Return the (X, Y) coordinate for the center point of the cell that contains the specified text.  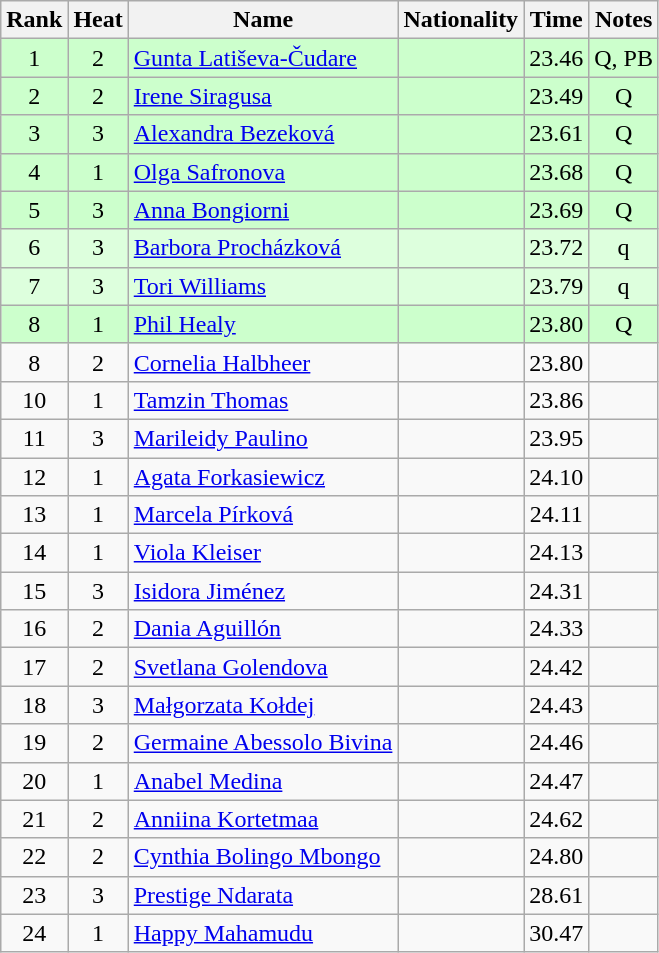
Nationality (461, 20)
28.61 (556, 895)
Irene Siragusa (263, 96)
24 (34, 933)
24.42 (556, 667)
23.95 (556, 438)
24.10 (556, 477)
Marileidy Paulino (263, 438)
Anniina Kortetmaa (263, 819)
Cynthia Bolingo Mbongo (263, 857)
23.69 (556, 210)
24.13 (556, 553)
13 (34, 515)
Marcela Pírková (263, 515)
Isidora Jiménez (263, 591)
14 (34, 553)
Anabel Medina (263, 781)
Svetlana Golendova (263, 667)
Agata Forkasiewicz (263, 477)
24.43 (556, 705)
4 (34, 172)
Dania Aguillón (263, 629)
5 (34, 210)
Phil Healy (263, 324)
Małgorzata Kołdej (263, 705)
23.72 (556, 248)
23.86 (556, 400)
24.47 (556, 781)
Alexandra Bezeková (263, 134)
30.47 (556, 933)
23.49 (556, 96)
22 (34, 857)
17 (34, 667)
Heat (98, 20)
Tori Williams (263, 286)
Olga Safronova (263, 172)
Happy Mahamudu (263, 933)
23.68 (556, 172)
Rank (34, 20)
23.46 (556, 58)
24.80 (556, 857)
Tamzin Thomas (263, 400)
7 (34, 286)
10 (34, 400)
24.11 (556, 515)
19 (34, 743)
23 (34, 895)
Time (556, 20)
Germaine Abessolo Bivina (263, 743)
20 (34, 781)
Cornelia Halbheer (263, 362)
24.62 (556, 819)
Anna Bongiorni (263, 210)
Prestige Ndarata (263, 895)
23.61 (556, 134)
Notes (624, 20)
24.46 (556, 743)
12 (34, 477)
Gunta Latiševa-Čudare (263, 58)
11 (34, 438)
Name (263, 20)
15 (34, 591)
Barbora Procházková (263, 248)
16 (34, 629)
6 (34, 248)
18 (34, 705)
23.79 (556, 286)
Q, PB (624, 58)
24.33 (556, 629)
21 (34, 819)
Viola Kleiser (263, 553)
24.31 (556, 591)
